Return (x, y) of the center of cell containing provided text 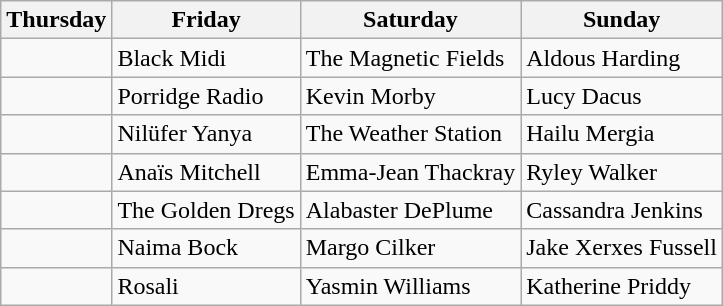
Cassandra Jenkins (622, 210)
Emma-Jean Thackray (410, 172)
Hailu Mergia (622, 134)
Rosali (206, 286)
Aldous Harding (622, 58)
Kevin Morby (410, 96)
Porridge Radio (206, 96)
Nilüfer Yanya (206, 134)
Black Midi (206, 58)
Jake Xerxes Fussell (622, 248)
Lucy Dacus (622, 96)
Anaïs Mitchell (206, 172)
Alabaster DePlume (410, 210)
Naima Bock (206, 248)
Ryley Walker (622, 172)
Saturday (410, 20)
Margo Cilker (410, 248)
The Golden Dregs (206, 210)
Friday (206, 20)
Sunday (622, 20)
Yasmin Williams (410, 286)
The Magnetic Fields (410, 58)
Katherine Priddy (622, 286)
Thursday (56, 20)
The Weather Station (410, 134)
